Return [x, y] of the center of cell containing provided text 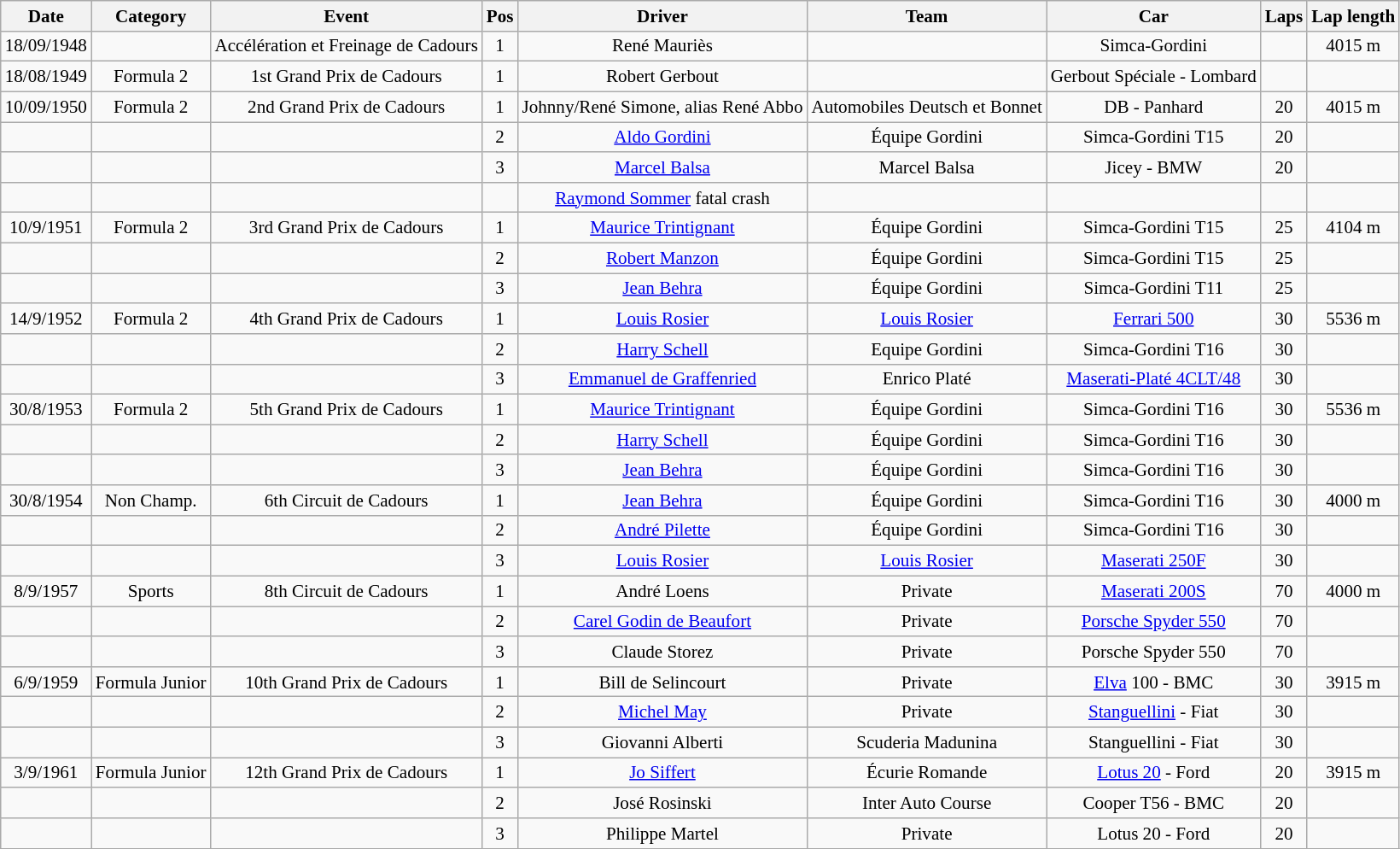
4104 m [1353, 227]
Bill de Selincourt [662, 682]
Accélération et Freinage de Cadours [346, 46]
Laps [1284, 15]
Equipe Gordini [926, 348]
30/8/1954 [46, 501]
3/9/1961 [46, 772]
10/09/1950 [46, 106]
Scuderia Madunina [926, 741]
Enrico Platé [926, 379]
8/9/1957 [46, 591]
18/09/1948 [46, 46]
DB - Panhard [1154, 106]
Gerbout Spéciale - Lombard [1154, 77]
Cooper T56 - BMC [1154, 803]
8th Circuit de Cadours [346, 591]
14/9/1952 [46, 318]
Simca-Gordini T11 [1154, 289]
Maserati 200S [1154, 591]
6th Circuit de Cadours [346, 501]
Aldo Gordini [662, 137]
Automobiles Deutsch et Bonnet [926, 106]
Car [1154, 15]
André Loens [662, 591]
André Pilette [662, 530]
Robert Gerbout [662, 77]
Driver [662, 15]
Emmanuel de Graffenried [662, 379]
12th Grand Prix de Cadours [346, 772]
Giovanni Alberti [662, 741]
Lap length [1353, 15]
Sports [151, 591]
Johnny/René Simone, alias René Abbo [662, 106]
1st Grand Prix de Cadours [346, 77]
5th Grand Prix de Cadours [346, 410]
Michel May [662, 712]
30/8/1953 [46, 410]
José Rosinski [662, 803]
Claude Storez [662, 651]
4th Grand Prix de Cadours [346, 318]
Date [46, 15]
Maserati 250F [1154, 560]
Inter Auto Course [926, 803]
Simca-Gordini [1154, 46]
Philippe Martel [662, 834]
Jo Siffert [662, 772]
Category [151, 15]
Pos [500, 15]
10/9/1951 [46, 227]
Non Champ. [151, 501]
Ferrari 500 [1154, 318]
Maserati-Platé 4CLT/48 [1154, 379]
18/08/1949 [46, 77]
2nd Grand Prix de Cadours [346, 106]
10th Grand Prix de Cadours [346, 682]
Jicey - BMW [1154, 167]
Écurie Romande [926, 772]
Robert Manzon [662, 258]
Carel Godin de Beaufort [662, 622]
René Mauriès [662, 46]
Raymond Sommer fatal crash [662, 196]
6/9/1959 [46, 682]
3rd Grand Prix de Cadours [346, 227]
Team [926, 15]
Event [346, 15]
Elva 100 - BMC [1154, 682]
